Output the [x, y] coordinate of the center of the cell containing the given text.  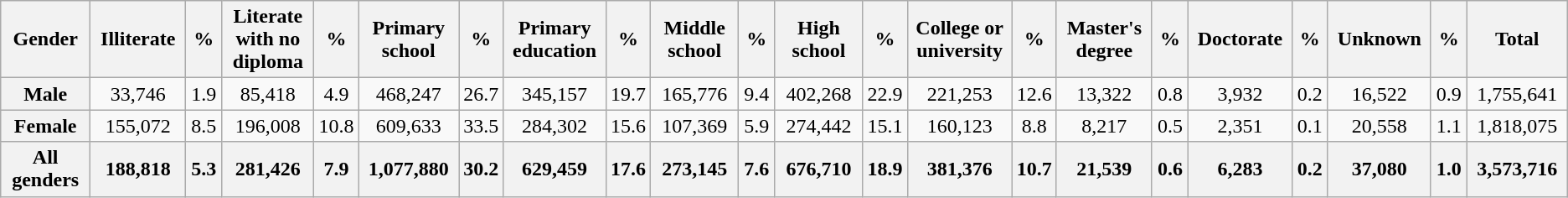
21,539 [1104, 169]
3,573,716 [1517, 169]
Illiterate [138, 39]
0.1 [1310, 126]
155,072 [138, 126]
160,123 [960, 126]
13,322 [1104, 94]
Male [45, 94]
196,008 [268, 126]
281,426 [268, 169]
8.8 [1034, 126]
221,253 [960, 94]
381,376 [960, 169]
7.9 [337, 169]
College or university [960, 39]
1.9 [204, 94]
6,283 [1240, 169]
8,217 [1104, 126]
188,818 [138, 169]
7.6 [757, 169]
Doctorate [1240, 39]
107,369 [695, 126]
85,418 [268, 94]
33.5 [481, 126]
17.6 [628, 169]
12.6 [1034, 94]
22.9 [885, 94]
5.9 [757, 126]
Primary education [554, 39]
1,077,880 [409, 169]
15.6 [628, 126]
All genders [45, 169]
0.8 [1169, 94]
402,268 [819, 94]
1.1 [1449, 126]
2,351 [1240, 126]
274,442 [819, 126]
284,302 [554, 126]
0.9 [1449, 94]
10.8 [337, 126]
5.3 [204, 169]
Middle school [695, 39]
1,818,075 [1517, 126]
20,558 [1379, 126]
1.0 [1449, 169]
26.7 [481, 94]
19.7 [628, 94]
165,776 [695, 94]
Unknown [1379, 39]
10.7 [1034, 169]
273,145 [695, 169]
3,932 [1240, 94]
0.6 [1169, 169]
15.1 [885, 126]
468,247 [409, 94]
345,157 [554, 94]
9.4 [757, 94]
676,710 [819, 169]
4.9 [337, 94]
Master's degree [1104, 39]
8.5 [204, 126]
18.9 [885, 169]
30.2 [481, 169]
Primary school [409, 39]
33,746 [138, 94]
1,755,641 [1517, 94]
16,522 [1379, 94]
37,080 [1379, 169]
0.5 [1169, 126]
High school [819, 39]
Gender [45, 39]
Female [45, 126]
629,459 [554, 169]
Total [1517, 39]
609,633 [409, 126]
Literate with no diploma [268, 39]
